Locate the cell with the specified text and output its (x, y) center coordinate. 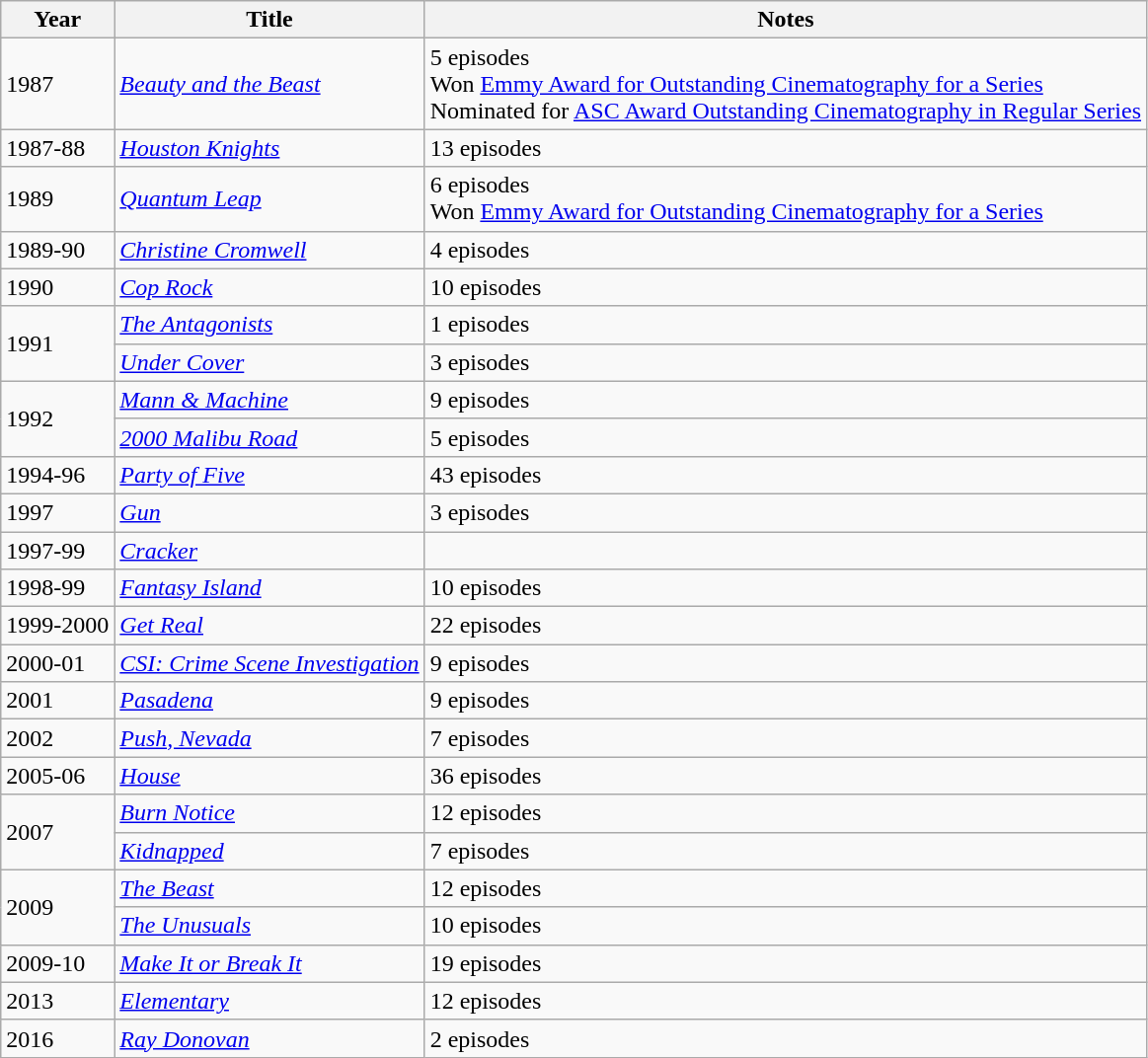
Year (57, 20)
1989 (57, 199)
Ray Donovan (269, 1038)
1997 (57, 512)
1987 (57, 84)
2009-10 (57, 963)
The Antagonists (269, 325)
Quantum Leap (269, 199)
Party of Five (269, 475)
2013 (57, 1001)
The Unusuals (269, 926)
Notes (786, 20)
2002 (57, 738)
5 episodesWon Emmy Award for Outstanding Cinematography for a SeriesNominated for ASC Award Outstanding Cinematography in Regular Series (786, 84)
Title (269, 20)
5 episodes (786, 437)
1987-88 (57, 148)
22 episodes (786, 626)
Make It or Break It (269, 963)
Christine Cromwell (269, 250)
Elementary (269, 1001)
The Beast (269, 888)
1990 (57, 287)
2005-06 (57, 776)
1992 (57, 418)
2000-01 (57, 663)
Cracker (269, 550)
Under Cover (269, 362)
2009 (57, 907)
Get Real (269, 626)
Mann & Machine (269, 400)
2007 (57, 832)
1998-99 (57, 588)
2 episodes (786, 1038)
Cop Rock (269, 287)
1 episodes (786, 325)
6 episodesWon Emmy Award for Outstanding Cinematography for a Series (786, 199)
19 episodes (786, 963)
13 episodes (786, 148)
2001 (57, 701)
1989-90 (57, 250)
Push, Nevada (269, 738)
Beauty and the Beast (269, 84)
Kidnapped (269, 851)
Pasadena (269, 701)
Gun (269, 512)
CSI: Crime Scene Investigation (269, 663)
Burn Notice (269, 813)
Houston Knights (269, 148)
1997-99 (57, 550)
House (269, 776)
1999-2000 (57, 626)
Fantasy Island (269, 588)
2000 Malibu Road (269, 437)
43 episodes (786, 475)
1991 (57, 343)
2016 (57, 1038)
36 episodes (786, 776)
4 episodes (786, 250)
1994-96 (57, 475)
